Identify which cell holds the provided text, then report its [x, y] central coordinate. 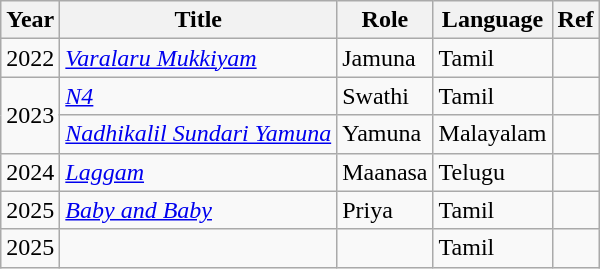
Malayalam [492, 134]
Maanasa [385, 172]
Language [492, 20]
Telugu [492, 172]
Baby and Baby [198, 210]
Jamuna [385, 58]
N4 [198, 96]
Title [198, 20]
2024 [30, 172]
Yamuna [385, 134]
Nadhikalil Sundari Yamuna [198, 134]
Priya [385, 210]
Swathi [385, 96]
Varalaru Mukkiyam [198, 58]
Role [385, 20]
2023 [30, 115]
Ref [576, 20]
2022 [30, 58]
Laggam [198, 172]
Year [30, 20]
